Output the [x, y] coordinate of the center of the cell containing the given text.  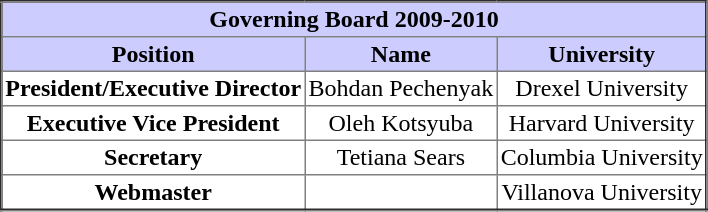
Bohdan Pechenyak [401, 88]
Columbia University [602, 157]
University [602, 54]
President/Executive Director [153, 88]
Tetiana Sears [401, 157]
Villanova University [602, 192]
Webmaster [153, 192]
Position [153, 54]
Executive Vice President [153, 123]
Drexel University [602, 88]
Name [401, 54]
Secretary [153, 157]
Oleh Kotsyuba [401, 123]
Harvard University [602, 123]
Governing Board 2009-2010 [354, 20]
